For the text-containing cell, return its midpoint in [x, y] coordinate format. 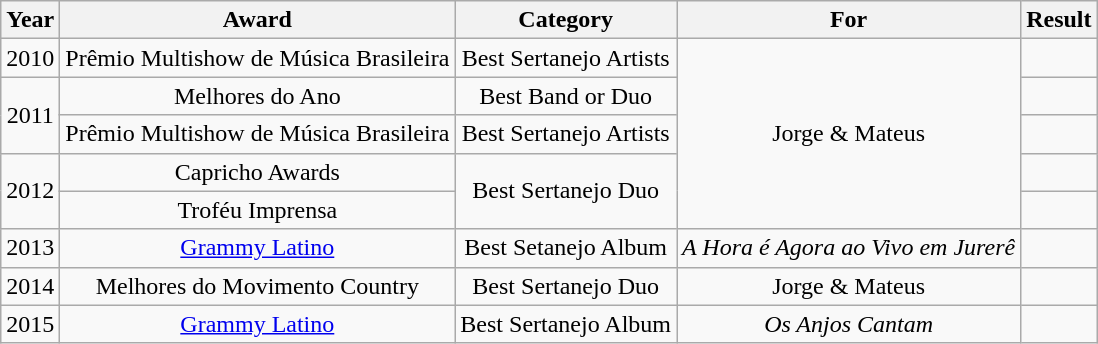
Troféu Imprensa [258, 210]
Melhores do Movimento Country [258, 286]
2013 [30, 248]
Os Anjos Cantam [849, 324]
Category [566, 20]
Best Band or Duo [566, 96]
2014 [30, 286]
Capricho Awards [258, 172]
Result [1059, 20]
Best Setanejo Album [566, 248]
Award [258, 20]
2011 [30, 115]
2015 [30, 324]
2012 [30, 191]
2010 [30, 58]
For [849, 20]
Melhores do Ano [258, 96]
Best Sertanejo Album [566, 324]
A Hora é Agora ao Vivo em Jurerê [849, 248]
Year [30, 20]
